Return the (x, y) coordinate for the center point of the cell that contains the specified text.  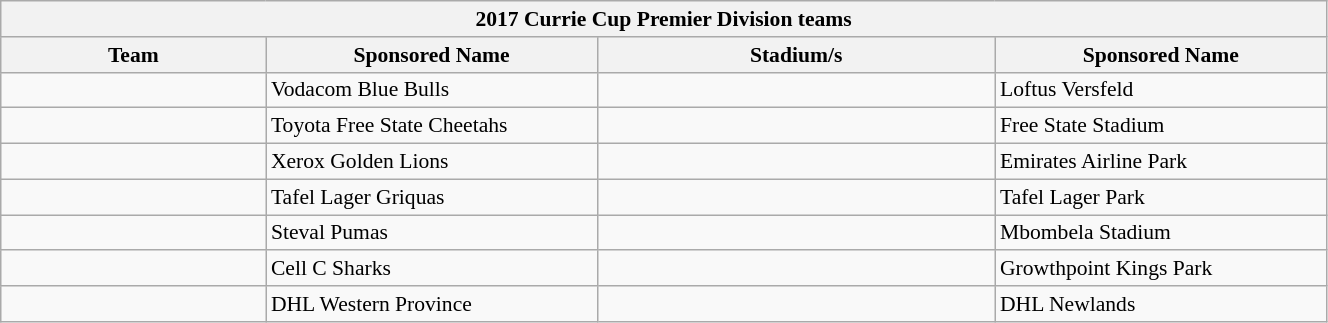
2017 Currie Cup Premier Division teams (664, 19)
DHL Western Province (432, 304)
Vodacom Blue Bulls (432, 90)
Steval Pumas (432, 233)
Toyota Free State Cheetahs (432, 126)
Mbombela Stadium (1160, 233)
Xerox Golden Lions (432, 162)
Tafel Lager Griquas (432, 197)
Emirates Airline Park (1160, 162)
Stadium/s (796, 55)
DHL Newlands (1160, 304)
Growthpoint Kings Park (1160, 269)
Tafel Lager Park (1160, 197)
Free State Stadium (1160, 126)
Cell C Sharks (432, 269)
Loftus Versfeld (1160, 90)
Team (134, 55)
